Pinpoint the cell where the given text exists, returning its [X, Y] midpoint coordinate. 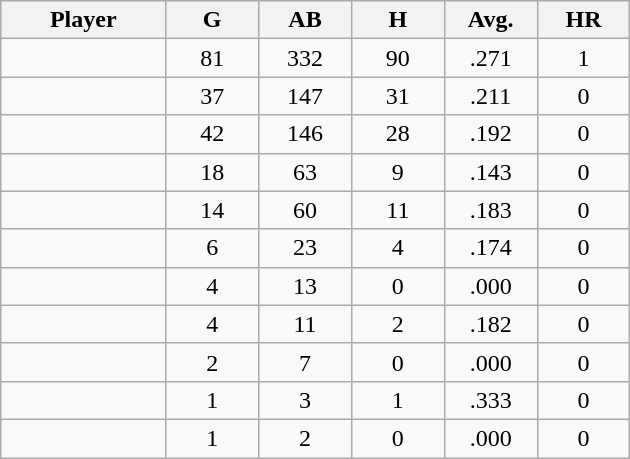
90 [398, 58]
Player [84, 20]
.143 [490, 172]
332 [306, 58]
63 [306, 172]
.271 [490, 58]
13 [306, 286]
.333 [490, 400]
.211 [490, 96]
Avg. [490, 20]
37 [212, 96]
60 [306, 210]
AB [306, 20]
14 [212, 210]
9 [398, 172]
6 [212, 248]
.174 [490, 248]
H [398, 20]
42 [212, 134]
G [212, 20]
81 [212, 58]
147 [306, 96]
7 [306, 362]
.192 [490, 134]
18 [212, 172]
.182 [490, 324]
23 [306, 248]
28 [398, 134]
31 [398, 96]
HR [584, 20]
146 [306, 134]
.183 [490, 210]
3 [306, 400]
